Return the (X, Y) coordinate for the center point of the cell that contains the specified text.  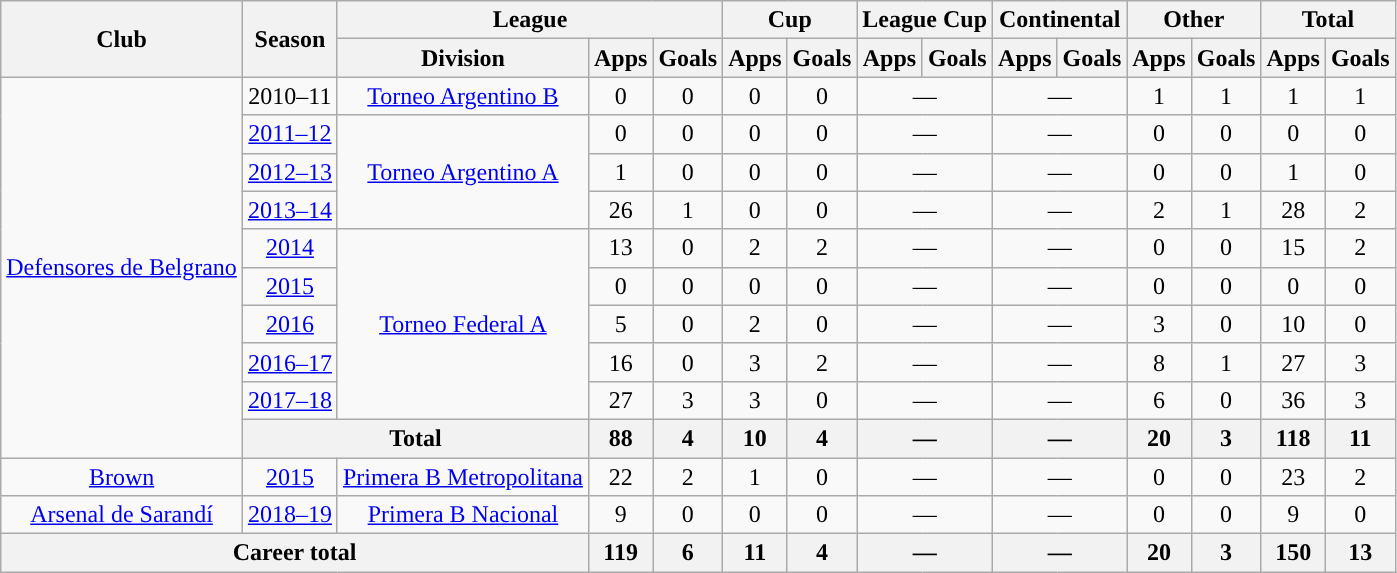
Defensores de Belgrano (122, 268)
2018–19 (290, 515)
Career total (295, 553)
23 (1293, 477)
150 (1293, 553)
28 (1293, 210)
36 (1293, 400)
118 (1293, 438)
League Cup (925, 20)
2012–13 (290, 172)
League (530, 20)
Continental (1060, 20)
88 (620, 438)
2013–14 (290, 210)
Torneo Argentino B (462, 96)
Torneo Federal A (462, 324)
Arsenal de Sarandí (122, 515)
Club (122, 39)
Cup (790, 20)
26 (620, 210)
2011–12 (290, 134)
22 (620, 477)
2017–18 (290, 400)
Division (462, 58)
2016–17 (290, 362)
2014 (290, 248)
Other (1194, 20)
Season (290, 39)
5 (620, 324)
Brown (122, 477)
8 (1159, 362)
2016 (290, 324)
15 (1293, 248)
2010–11 (290, 96)
16 (620, 362)
119 (620, 553)
Torneo Argentino A (462, 172)
Primera B Nacional (462, 515)
Primera B Metropolitana (462, 477)
